Find where the given text appears and provide that cell's center as [x, y] coordinate. 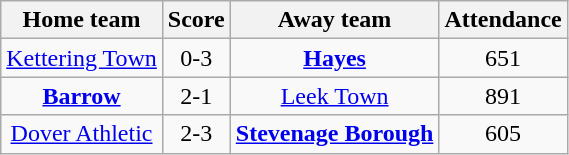
Attendance [503, 20]
Kettering Town [82, 58]
Leek Town [334, 96]
Home team [82, 20]
Dover Athletic [82, 134]
891 [503, 96]
Away team [334, 20]
Barrow [82, 96]
Stevenage Borough [334, 134]
605 [503, 134]
0-3 [196, 58]
Hayes [334, 58]
Score [196, 20]
651 [503, 58]
2-3 [196, 134]
2-1 [196, 96]
